Return the [x, y] coordinate for the center point of the cell that contains the specified text.  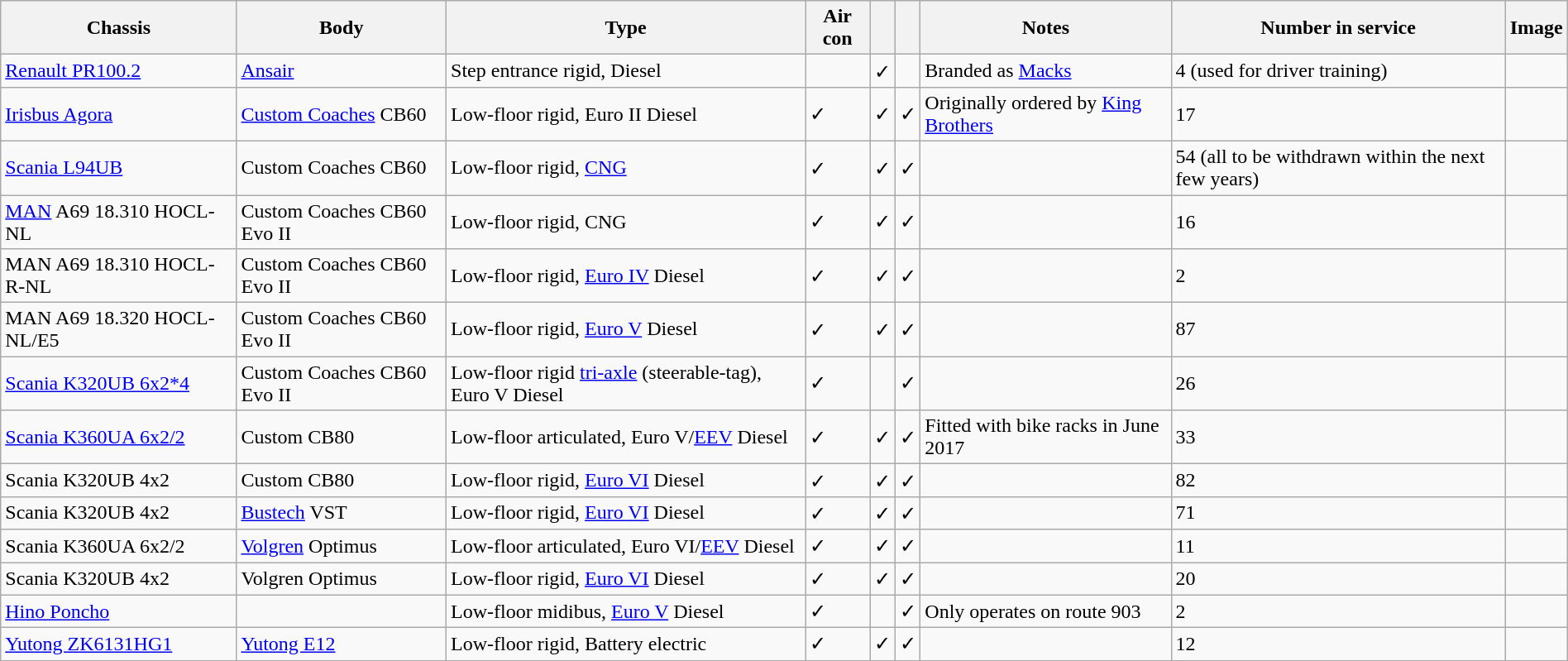
Low-floor rigid, Battery electric [626, 644]
33 [1338, 437]
4 (used for driver training) [1338, 71]
Yutong ZK6131HG1 [119, 644]
MAN A69 18.320 HOCL-NL/E5 [119, 329]
Renault PR100.2 [119, 71]
Scania L94UB [119, 167]
Low-floor rigid, Euro V Diesel [626, 329]
Yutong E12 [342, 644]
MAN A69 18.310 HOCL-NL [119, 222]
Low-floor midibus, Euro V Diesel [626, 611]
Air con [838, 28]
16 [1338, 222]
11 [1338, 546]
Only operates on route 903 [1045, 611]
Scania K320UB 6x2*4 [119, 384]
Number in service [1338, 28]
Low-floor rigid, Euro IV Diesel [626, 276]
Low-floor rigid, Euro II Diesel [626, 114]
54 (all to be withdrawn within the next few years) [1338, 167]
Fitted with bike racks in June 2017 [1045, 437]
Notes [1045, 28]
26 [1338, 384]
Originally ordered by King Brothers [1045, 114]
82 [1338, 481]
Chassis [119, 28]
Low-floor articulated, Euro V/EEV Diesel [626, 437]
Ansair [342, 71]
12 [1338, 644]
Irisbus Agora [119, 114]
Low-floor rigid tri-axle (steerable-tag), Euro V Diesel [626, 384]
Type [626, 28]
87 [1338, 329]
Branded as Macks [1045, 71]
17 [1338, 114]
71 [1338, 513]
Step entrance rigid, Diesel [626, 71]
Bustech VST [342, 513]
20 [1338, 579]
Hino Poncho [119, 611]
Body [342, 28]
Image [1537, 28]
MAN A69 18.310 HOCL-R-NL [119, 276]
Low-floor articulated, Euro VI/EEV Diesel [626, 546]
